Extract the [x, y] coordinate from the center of the cell holding the provided text.  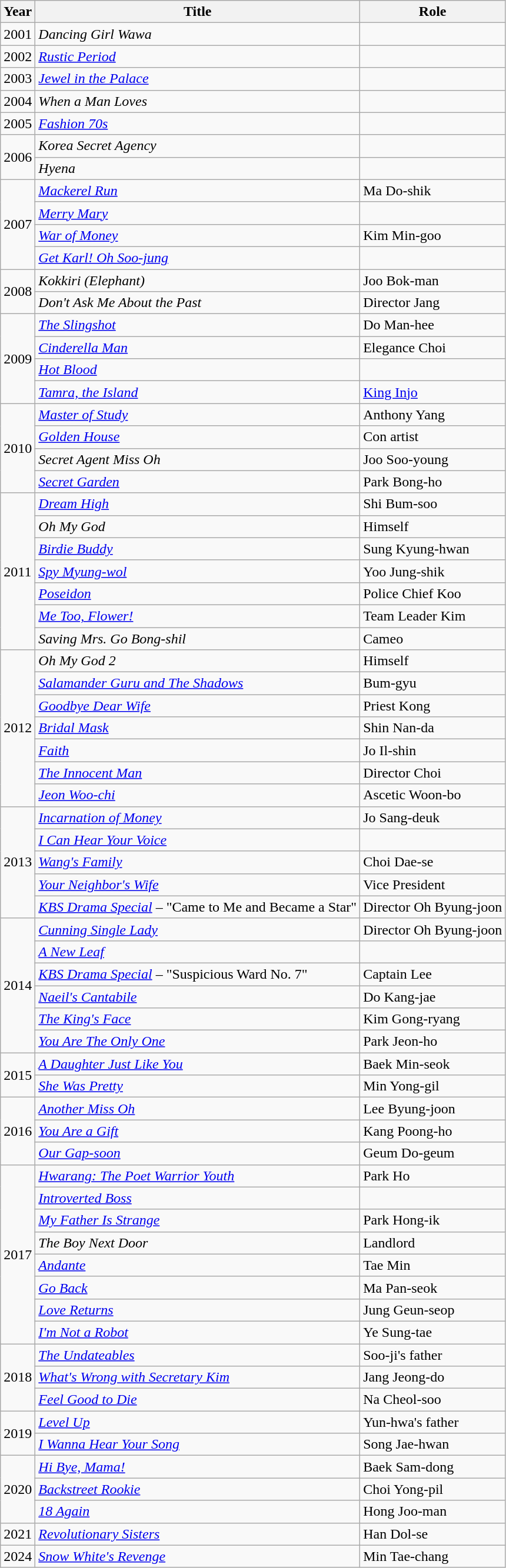
Con artist [433, 437]
Don't Ask Me About the Past [198, 303]
Fashion 70s [198, 124]
The Boy Next Door [198, 1243]
Team Leader Kim [433, 616]
2014 [18, 985]
What's Wrong with Secretary Kim [198, 1377]
Landlord [433, 1243]
Love Returns [198, 1310]
Goodbye Dear Wife [198, 706]
When a Man Loves [198, 101]
Priest Kong [433, 706]
I Can Hear Your Voice [198, 840]
2004 [18, 101]
Joo Bok-man [433, 281]
Kang Poong-ho [433, 1131]
Get Karl! Oh Soo-jung [198, 258]
Golden House [198, 437]
Introverted Boss [198, 1198]
2005 [18, 124]
Snow White's Revenge [198, 1556]
Na Cheol-soo [433, 1400]
Wang's Family [198, 862]
Police Chief Koo [433, 593]
Min Yong-gil [433, 1086]
Bridal Mask [198, 728]
2010 [18, 448]
Shi Bum-soo [433, 504]
You Are The Only One [198, 1042]
Captain Lee [433, 974]
Geum Do-geum [433, 1153]
The King's Face [198, 1019]
Lee Byung-joon [433, 1109]
Park Jeon-ho [433, 1042]
Anthony Yang [433, 415]
2024 [18, 1556]
2017 [18, 1254]
Tae Min [433, 1265]
Shin Nan-da [433, 728]
Choi Dae-se [433, 862]
Naeil's Cantabile [198, 997]
Cameo [433, 638]
Another Miss Oh [198, 1109]
18 Again [198, 1512]
Ye Sung-tae [433, 1332]
2003 [18, 79]
Soo-ji's father [433, 1355]
Ma Do-shik [433, 191]
Salamander Guru and The Shadows [198, 683]
2020 [18, 1489]
Baek Min-seok [433, 1064]
She Was Pretty [198, 1086]
Saving Mrs. Go Bong-shil [198, 638]
Park Ho [433, 1176]
Yoo Jung-shik [433, 571]
Dream High [198, 504]
2021 [18, 1534]
Jewel in the Palace [198, 79]
Our Gap-soon [198, 1153]
Han Dol-se [433, 1534]
Director Jang [433, 303]
Role [433, 12]
Level Up [198, 1422]
Kokkiri (Elephant) [198, 281]
2008 [18, 292]
Cinderella Man [198, 348]
KBS Drama Special – "Came to Me and Became a Star" [198, 907]
Hong Joo-man [433, 1512]
2009 [18, 359]
Your Neighbor's Wife [198, 885]
The Undateables [198, 1355]
I Wanna Hear Your Song [198, 1444]
Elegance Choi [433, 348]
I'm Not a Robot [198, 1332]
Korea Secret Agency [198, 146]
Spy Myung-wol [198, 571]
Hot Blood [198, 370]
A New Leaf [198, 952]
Hi Bye, Mama! [198, 1467]
Feel Good to Die [198, 1400]
Baek Sam-dong [433, 1467]
Revolutionary Sisters [198, 1534]
Kim Gong-ryang [433, 1019]
Backstreet Rookie [198, 1489]
Do Kang-jae [433, 997]
Me Too, Flower! [198, 616]
Vice President [433, 885]
Jeon Woo-chi [198, 795]
King Injo [433, 392]
Oh My God [198, 526]
Master of Study [198, 415]
Park Hong-ik [433, 1220]
Dancing Girl Wawa [198, 34]
Ascetic Woon-bo [433, 795]
Andante [198, 1265]
The Innocent Man [198, 773]
Cunning Single Lady [198, 929]
Oh My God 2 [198, 661]
Faith [198, 750]
Park Bong-ho [433, 482]
My Father Is Strange [198, 1220]
2018 [18, 1377]
Yun-hwa's father [433, 1422]
Jo Sang-deuk [433, 818]
2001 [18, 34]
War of Money [198, 235]
KBS Drama Special – "Suspicious Ward No. 7" [198, 974]
Go Back [198, 1287]
Tamra, the Island [198, 392]
2006 [18, 157]
Rustic Period [198, 56]
Ma Pan-seok [433, 1287]
2015 [18, 1075]
2007 [18, 224]
Secret Garden [198, 482]
Bum-gyu [433, 683]
2002 [18, 56]
2016 [18, 1131]
The Slingshot [198, 325]
Hwarang: The Poet Warrior Youth [198, 1176]
Kim Min-goo [433, 235]
Year [18, 12]
Title [198, 12]
Sung Kyung-hwan [433, 549]
A Daughter Just Like You [198, 1064]
Birdie Buddy [198, 549]
You Are a Gift [198, 1131]
2011 [18, 571]
Min Tae-chang [433, 1556]
Poseidon [198, 593]
Director Choi [433, 773]
Secret Agent Miss Oh [198, 459]
Incarnation of Money [198, 818]
Hyena [198, 168]
Jo Il-shin [433, 750]
Choi Yong-pil [433, 1489]
Do Man-hee [433, 325]
Mackerel Run [198, 191]
Song Jae-hwan [433, 1444]
Jung Geun-seop [433, 1310]
2019 [18, 1433]
Jang Jeong-do [433, 1377]
2012 [18, 728]
2013 [18, 862]
Joo Soo-young [433, 459]
Merry Mary [198, 213]
